Capture the cell that displays the provided text and extract its (x, y) central coordinate. 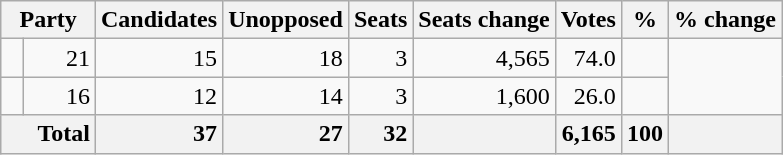
4,565 (484, 58)
21 (59, 58)
Seats (380, 20)
Total (48, 134)
27 (286, 134)
32 (380, 134)
37 (160, 134)
Votes (588, 20)
16 (59, 96)
Seats change (484, 20)
14 (286, 96)
Party (48, 20)
74.0 (588, 58)
18 (286, 58)
26.0 (588, 96)
% (644, 20)
6,165 (588, 134)
Unopposed (286, 20)
% change (724, 20)
1,600 (484, 96)
15 (160, 58)
100 (644, 134)
Candidates (160, 20)
12 (160, 96)
